Search for the cell housing the specified text and yield its [X, Y] center coordinate. 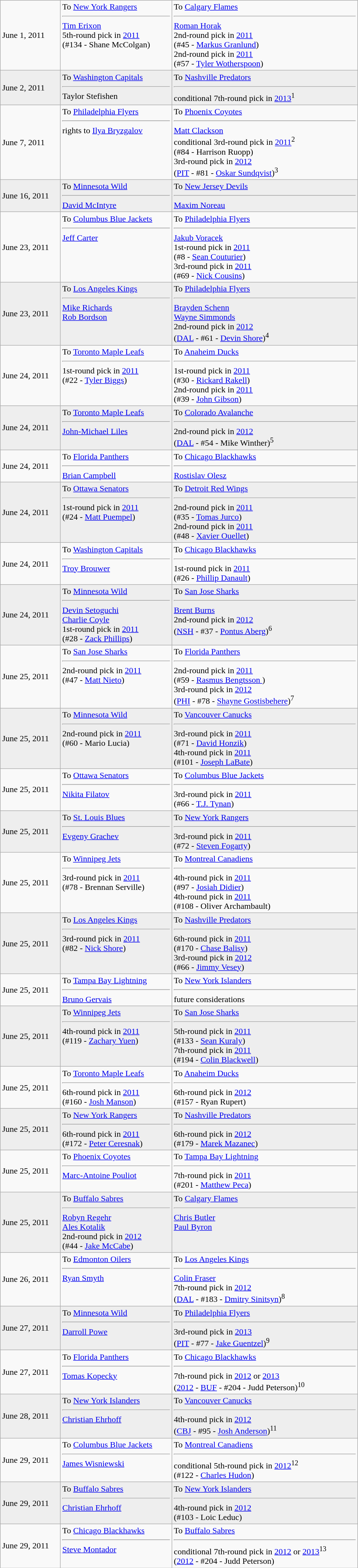
To Nashville Predators6th-round pick in 2011(#170 - Chase Balisy)3rd-round pick in 2012(#66 - Jimmy Vesey) [265, 943]
To Edmonton OilersRyan Smyth [116, 1279]
To Toronto Maple Leafs1st-round pick in 2011(#22 - Tyler Biggs) [116, 375]
June 28, 2011 [30, 1416]
To Buffalo SabresRobyn RegehrAles Kotalik2nd-round pick in 2012(#44 - Jake McCabe) [116, 1222]
To New York Islanders4th-round pick in 2012(#103 - Loic Leduc) [265, 1503]
To Columbus Blue JacketsJames Wisniewski [116, 1460]
To Nashville Predatorsconditional 7th-round pick in 20131 [265, 88]
June 16, 2011 [30, 196]
To San Jose SharksBrent Burns2nd-round pick in 2012(NSH - #37 - Pontus Aberg)6 [265, 615]
To Phoenix CoyotesMatt Clacksonconditional 3rd-round pick in 20112(#84 - Harrison Ruopp)3rd-round pick in 2012(PIT - #81 - Oskar Sundqvist)3 [265, 142]
To Ottawa Senators1st-round pick in 2011(#24 - Matt Puempel) [116, 513]
To New York Islandersfuture considerations [265, 990]
To Calgary FlamesRoman Horak2nd-round pick in 2011(#45 - Markus Granlund)2nd-round pick in 2011(#57 - Tyler Wotherspoon) [265, 35]
To Minnesota WildDevin SetoguchiCharlie Coyle1st-round pick in 2011(#28 - Zack Phillips) [116, 615]
To Minnesota WildDarroll Powe [116, 1328]
To New York Rangers6th-round pick in 2011(#172 - Peter Ceresnak) [116, 1129]
To Florida PanthersTomas Kopecky [116, 1372]
To Winnipeg Jets4th-round pick in 2011(#119 - Zachary Yuen) [116, 1036]
To Minnesota WildDavid McIntyre [116, 196]
To Chicago BlackhawksSteve Montador [116, 1546]
To Washington CapitalsTroy Brouwer [116, 564]
To Colorado Avalanche2nd-round pick in 2012(DAL - #54 - Mike Winther)5 [265, 428]
To Anaheim Ducks6th-round pick in 2012(#157 - Ryan Rupert) [265, 1088]
To Philadelphia Flyersrights to Ilya Bryzgalov [116, 142]
To San Jose Sharks5th-round pick in 2011(#133 - Sean Kuraly)7th-round pick in 2011(#194 - Colin Blackwell) [265, 1036]
To Montreal Canadiens4th-round pick in 2011(#97 - Josiah Didier)4th-round pick in 2011(#108 - Oliver Archambault) [265, 883]
To Tampa Bay Lightning7th-round pick in 2011(#201 - Matthew Peca) [265, 1171]
To Philadelphia FlyersBrayden SchennWayne Simmonds2nd-round pick in 2012(DAL - #61 - Devin Shore)4 [265, 314]
To Winnipeg Jets3rd-round pick in 2011(#78 - Brennan Serville) [116, 883]
To Tampa Bay LightningBruno Gervais [116, 990]
To Vancouver Canucks3rd-round pick in 2011(#71 - David Honzik)4th-round pick in 2011(#101 - Joseph LaBate) [265, 738]
To Toronto Maple LeafsJohn-Michael Liles [116, 428]
June 1, 2011 [30, 35]
June 7, 2011 [30, 142]
June 2, 2011 [30, 88]
To Florida PanthersBrian Campbell [116, 466]
To Buffalo SabresChristian Ehrhoff [116, 1503]
To Los Angeles Kings3rd-round pick in 2011(#82 - Nick Shore) [116, 943]
To San Jose Sharks2nd-round pick in 2011(#47 - Matt Nieto) [116, 677]
To Columbus Blue JacketsJeff Carter [116, 247]
To Calgary FlamesChris ButlerPaul Byron [265, 1222]
To Anaheim Ducks1st-round pick in 2011(#30 - Rickard Rakell)2nd-round pick in 2011(#39 - John Gibson) [265, 375]
To Buffalo Sabresconditional 7th-round pick in 2012 or 201313(2012 - #204 - Judd Peterson) [265, 1546]
To Ottawa SenatorsNikita Filatov [116, 790]
To New Jersey DevilsMaxim Noreau [265, 196]
To Philadelphia FlyersJakub Voracek1st-round pick in 2011(#8 - Sean Couturier)3rd-round pick in 2011(#69 - Nick Cousins) [265, 247]
To St. Louis BluesEvgeny Grachev [116, 832]
To Detroit Red Wings2nd-round pick in 2011(#35 - Tomas Jurco)2nd-round pick in 2011(#48 - Xavier Ouellet) [265, 513]
To Chicago BlackhawksRostislav Olesz [265, 466]
To Vancouver Canucks4th-round pick in 2012(CBJ - #95 - Josh Anderson)11 [265, 1416]
To Washington CapitalsTaylor Stefishen [116, 88]
To New York IslandersChristian Ehrhoff [116, 1416]
To Chicago Blackhawks1st-round pick in 2011(#26 - Phillip Danault) [265, 564]
To Chicago Blackhawks7th-round pick in 2012 or 2013(2012 - BUF - #204 - Judd Peterson)10 [265, 1372]
To Los Angeles KingsMike RichardsRob Bordson [116, 314]
To Florida Panthers2nd-round pick in 2011(#59 - Rasmus Bengtsson )3rd-round pick in 2012(PHI - #78 - Shayne Gostisbehere)7 [265, 677]
To Toronto Maple Leafs6th-round pick in 2011(#160 - Josh Manson) [116, 1088]
To Columbus Blue Jackets3rd-round pick in 2011(#66 - T.J. Tynan) [265, 790]
To Montreal Canadiensconditional 5th-round pick in 201212(#122 - Charles Hudon) [265, 1460]
To New York RangersTim Erixon5th-round pick in 2011(#134 - Shane McColgan) [116, 35]
June 26, 2011 [30, 1279]
To Minnesota Wild2nd-round pick in 2011(#60 - Mario Lucia) [116, 738]
To Los Angeles KingsColin Fraser7th-round pick in 2012(DAL - #183 - Dmitry Sinitsyn)8 [265, 1279]
To Philadelphia Flyers3rd-round pick in 2013(PIT - #77 - Jake Guentzel)9 [265, 1328]
To Phoenix CoyotesMarc-Antoine Pouliot [116, 1171]
To Nashville Predators6th-round pick in 2012(#179 - Marek Mazanec) [265, 1129]
To New York Rangers3rd-round pick in 2011(#72 - Steven Fogarty) [265, 832]
